Return (x, y) of the center of cell containing provided text 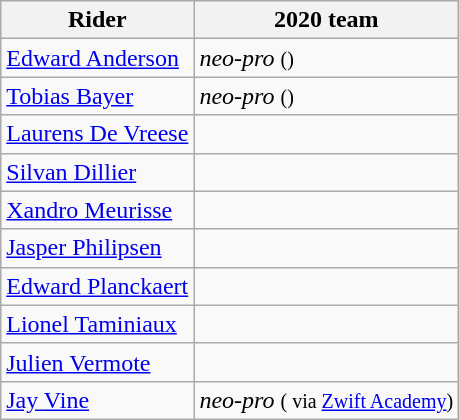
Laurens De Vreese (98, 134)
Jay Vine (98, 400)
Jasper Philipsen (98, 248)
Silvan Dillier (98, 172)
Edward Anderson (98, 58)
2020 team (326, 20)
neo-pro ( via Zwift Academy) (326, 400)
Xandro Meurisse (98, 210)
Edward Planckaert (98, 286)
Tobias Bayer (98, 96)
Rider (98, 20)
Lionel Taminiaux (98, 324)
Julien Vermote (98, 362)
